Pinpoint the cell where the given text exists, returning its (x, y) midpoint coordinate. 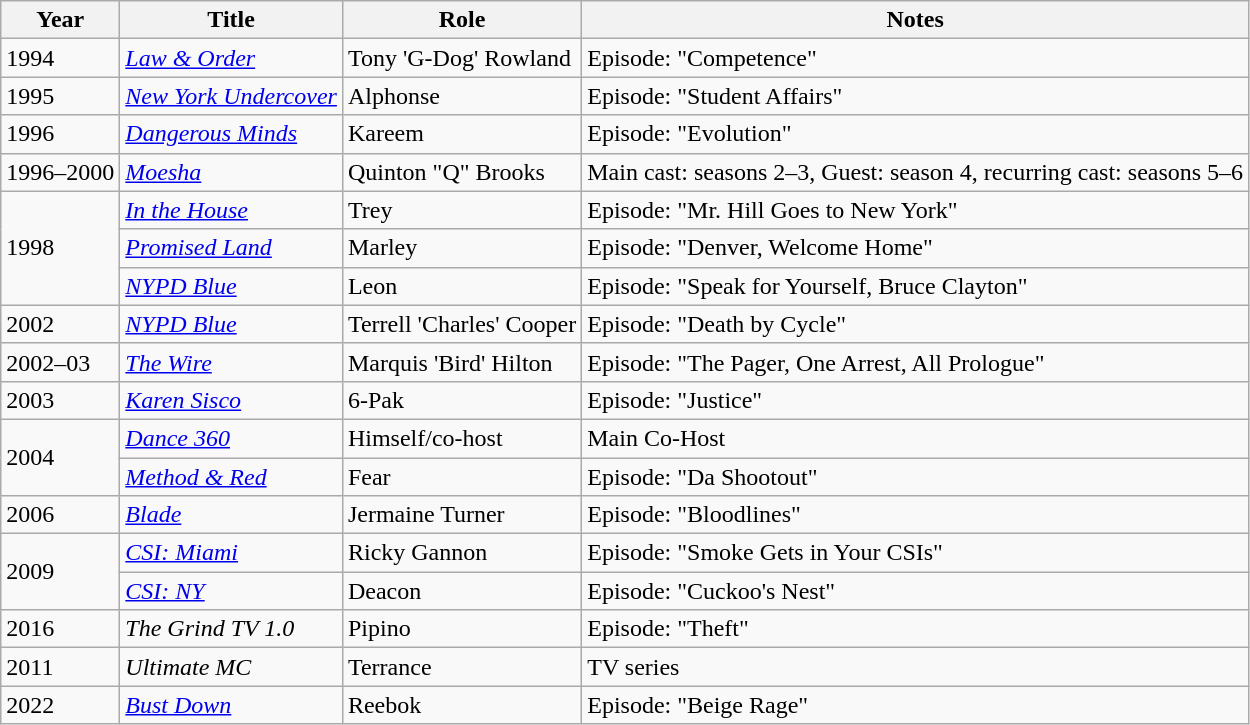
Episode: "Cuckoo's Nest" (916, 591)
Episode: "Smoke Gets in Your CSIs" (916, 553)
Episode: "Student Affairs" (916, 96)
Episode: "Denver, Welcome Home" (916, 248)
1996 (60, 134)
Pipino (462, 629)
Trey (462, 210)
Main cast: seasons 2–3, Guest: season 4, recurring cast: seasons 5–6 (916, 172)
CSI: Miami (232, 553)
Fear (462, 477)
CSI: NY (232, 591)
1994 (60, 58)
2016 (60, 629)
2002 (60, 324)
Dance 360 (232, 438)
Terrell 'Charles' Cooper (462, 324)
Quinton "Q" Brooks (462, 172)
Episode: "Speak for Yourself, Bruce Clayton" (916, 286)
Dangerous Minds (232, 134)
Himself/co-host (462, 438)
Marquis 'Bird' Hilton (462, 362)
Deacon (462, 591)
Episode: "Da Shootout" (916, 477)
Jermaine Turner (462, 515)
Title (232, 20)
2022 (60, 705)
The Grind TV 1.0 (232, 629)
2009 (60, 572)
Episode: "Evolution" (916, 134)
Reebok (462, 705)
Promised Land (232, 248)
2004 (60, 457)
Bust Down (232, 705)
1996–2000 (60, 172)
Moesha (232, 172)
Episode: "Death by Cycle" (916, 324)
In the House (232, 210)
2002–03 (60, 362)
Episode: "Beige Rage" (916, 705)
1998 (60, 248)
TV series (916, 667)
Episode: "Bloodlines" (916, 515)
Marley (462, 248)
Ultimate MC (232, 667)
Karen Sisco (232, 400)
Year (60, 20)
Episode: "Justice" (916, 400)
Leon (462, 286)
Ricky Gannon (462, 553)
2006 (60, 515)
2011 (60, 667)
2003 (60, 400)
Notes (916, 20)
Episode: "The Pager, One Arrest, All Prologue" (916, 362)
The Wire (232, 362)
Terrance (462, 667)
Tony 'G-Dog' Rowland (462, 58)
New York Undercover (232, 96)
Main Co-Host (916, 438)
Episode: "Theft" (916, 629)
Episode: "Competence" (916, 58)
6-Pak (462, 400)
Kareem (462, 134)
Episode: "Mr. Hill Goes to New York" (916, 210)
Blade (232, 515)
1995 (60, 96)
Alphonse (462, 96)
Method & Red (232, 477)
Role (462, 20)
Law & Order (232, 58)
